Detect which cell encompasses the target text, then output its (x, y) center coordinate. 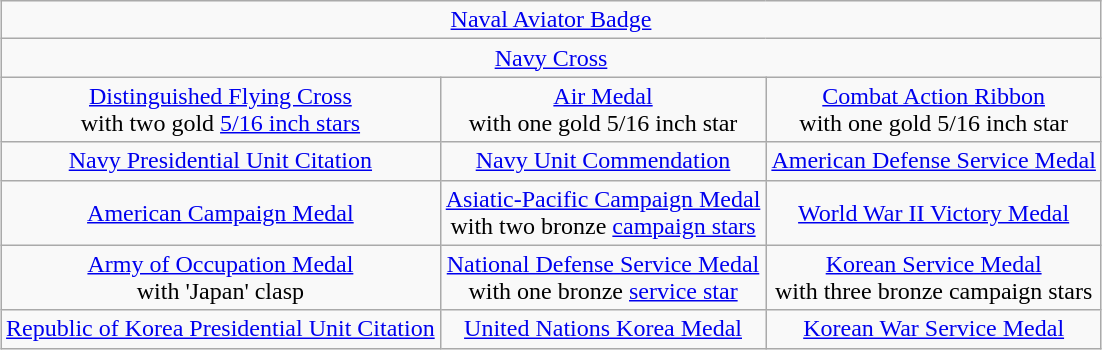
Navy Presidential Unit Citation (221, 161)
World War II Victory Medal (934, 212)
Korean Service Medalwith three bronze campaign stars (934, 278)
National Defense Service Medalwith one bronze service star (603, 278)
Combat Action Ribbonwith one gold 5/16 inch star (934, 110)
Distinguished Flying Crosswith two gold 5/16 inch stars (221, 110)
Republic of Korea Presidential Unit Citation (221, 329)
Naval Aviator Badge (552, 20)
Navy Unit Commendation (603, 161)
Navy Cross (552, 58)
Army of Occupation Medalwith 'Japan' clasp (221, 278)
United Nations Korea Medal (603, 329)
American Defense Service Medal (934, 161)
Asiatic-Pacific Campaign Medalwith two bronze campaign stars (603, 212)
Korean War Service Medal (934, 329)
American Campaign Medal (221, 212)
Air Medalwith one gold 5/16 inch star (603, 110)
